Return the (x, y) coordinate for the center point of the cell that contains the specified text.  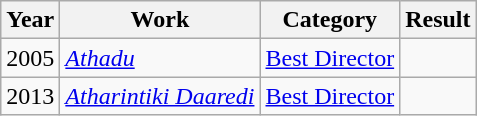
Athadu (160, 58)
2005 (30, 58)
Work (160, 20)
Result (438, 20)
Atharintiki Daaredi (160, 96)
Year (30, 20)
Category (330, 20)
2013 (30, 96)
